Provide the (X, Y) coordinate of the cell's center where the given text is located.  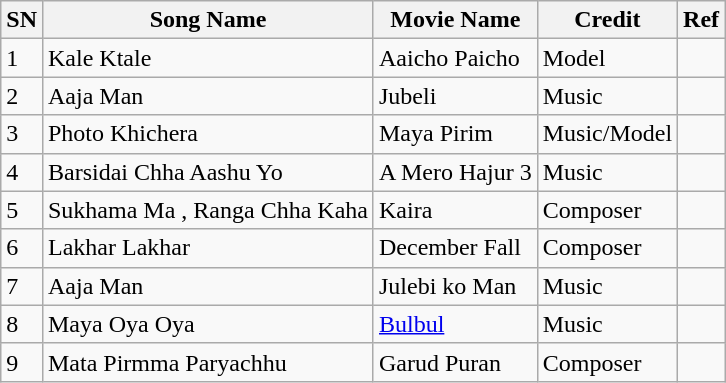
6 (22, 248)
Barsidai Chha Aashu Yo (208, 172)
Kaira (455, 210)
Model (607, 58)
Mata Pirmma Paryachhu (208, 362)
2 (22, 96)
Music/Model (607, 134)
Garud Puran (455, 362)
Maya Oya Oya (208, 324)
Movie Name (455, 20)
9 (22, 362)
1 (22, 58)
Aaicho Paicho (455, 58)
7 (22, 286)
December Fall (455, 248)
A Mero Hajur 3 (455, 172)
Credit (607, 20)
Maya Pirim (455, 134)
Bulbul (455, 324)
Lakhar Lakhar (208, 248)
Ref (702, 20)
Song Name (208, 20)
Photo Khichera (208, 134)
Jubeli (455, 96)
SN (22, 20)
Julebi ko Man (455, 286)
3 (22, 134)
5 (22, 210)
Kale Ktale (208, 58)
Sukhama Ma , Ranga Chha Kaha (208, 210)
4 (22, 172)
8 (22, 324)
